Pinpoint the cell where the given text exists, returning its [x, y] midpoint coordinate. 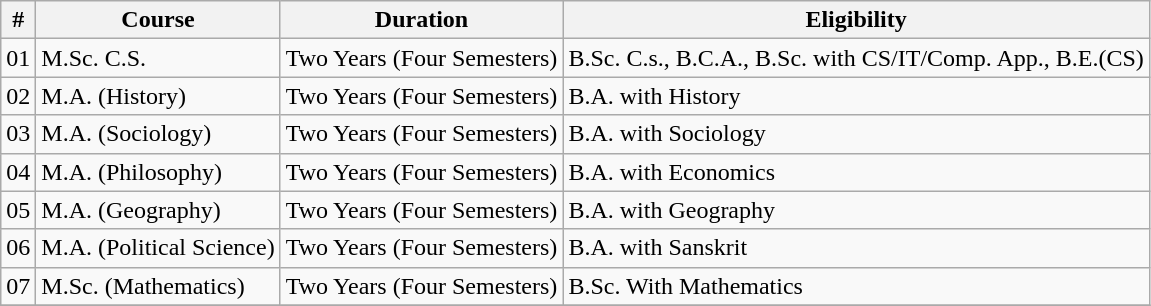
B.A. with History [856, 96]
M.A. (Sociology) [158, 134]
M.A. (Geography) [158, 210]
01 [18, 58]
M.Sc. C.S. [158, 58]
B.Sc. C.s., B.C.A., B.Sc. with CS/IT/Comp. App., B.E.(CS) [856, 58]
M.A. (Political Science) [158, 248]
M.A. (Philosophy) [158, 172]
06 [18, 248]
05 [18, 210]
03 [18, 134]
B.A. with Economics [856, 172]
B.A. with Geography [856, 210]
07 [18, 286]
M.A. (History) [158, 96]
Course [158, 20]
B.Sc. With Mathematics [856, 286]
02 [18, 96]
B.A. with Sociology [856, 134]
B.A. with Sanskrit [856, 248]
04 [18, 172]
M.Sc. (Mathematics) [158, 286]
# [18, 20]
Eligibility [856, 20]
Duration [422, 20]
